Find where the given text appears and provide that cell's center as [x, y] coordinate. 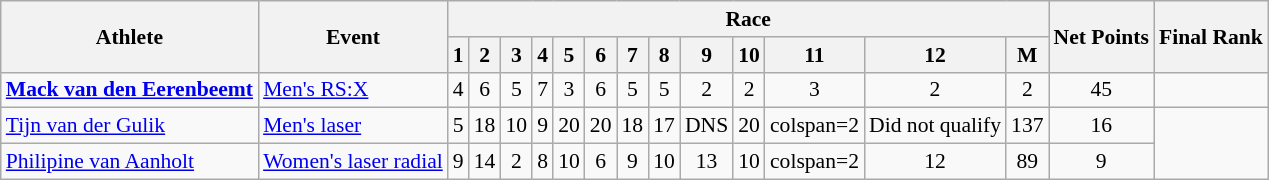
Women's laser radial [353, 162]
Athlete [130, 36]
11 [814, 55]
DNS [706, 126]
13 [706, 162]
Men's laser [353, 126]
137 [1028, 126]
Race [748, 19]
89 [1028, 162]
1 [458, 55]
Mack van den Eerenbeemt [130, 90]
Event [353, 36]
Final Rank [1211, 36]
Men's RS:X [353, 90]
Did not qualify [935, 126]
17 [664, 126]
45 [1102, 90]
Net Points [1102, 36]
M [1028, 55]
Tijn van der Gulik [130, 126]
16 [1102, 126]
14 [485, 162]
Philipine van Aanholt [130, 162]
